Locate the cell with the specified text and output its (X, Y) center coordinate. 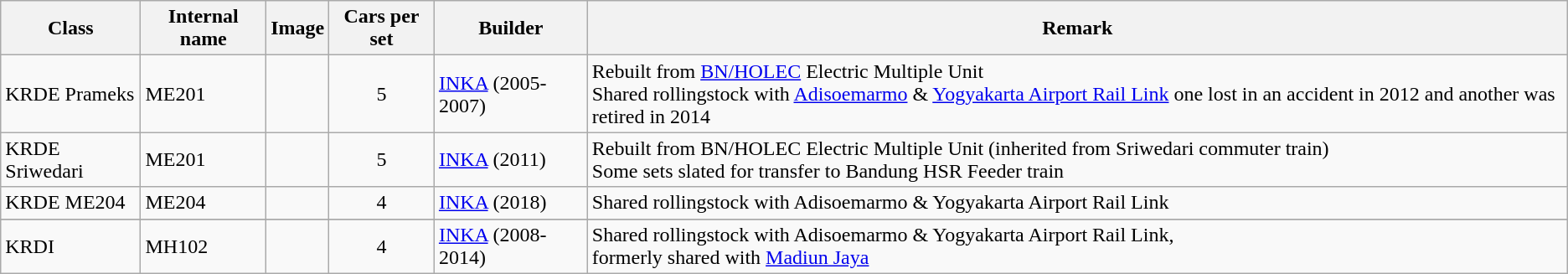
Internal name (204, 28)
KRDE ME204 (70, 203)
Builder (511, 28)
MH102 (204, 246)
Remark (1077, 28)
ME204 (204, 203)
KRDI (70, 246)
KRDE Sriwedari (70, 159)
INKA (2018) (511, 203)
Image (298, 28)
Cars per set (382, 28)
INKA (2008-2014) (511, 246)
Shared rollingstock with Adisoemarmo & Yogyakarta Airport Rail Link, formerly shared with Madiun Jaya (1077, 246)
Rebuilt from BN/HOLEC Electric Multiple Unit (inherited from Sriwedari commuter train)Some sets slated for transfer to Bandung HSR Feeder train (1077, 159)
Class (70, 28)
Shared rollingstock with Adisoemarmo & Yogyakarta Airport Rail Link (1077, 203)
INKA (2011) (511, 159)
INKA (2005-2007) (511, 94)
KRDE Prameks (70, 94)
